Find where the given text appears and provide that cell's center as (x, y) coordinate. 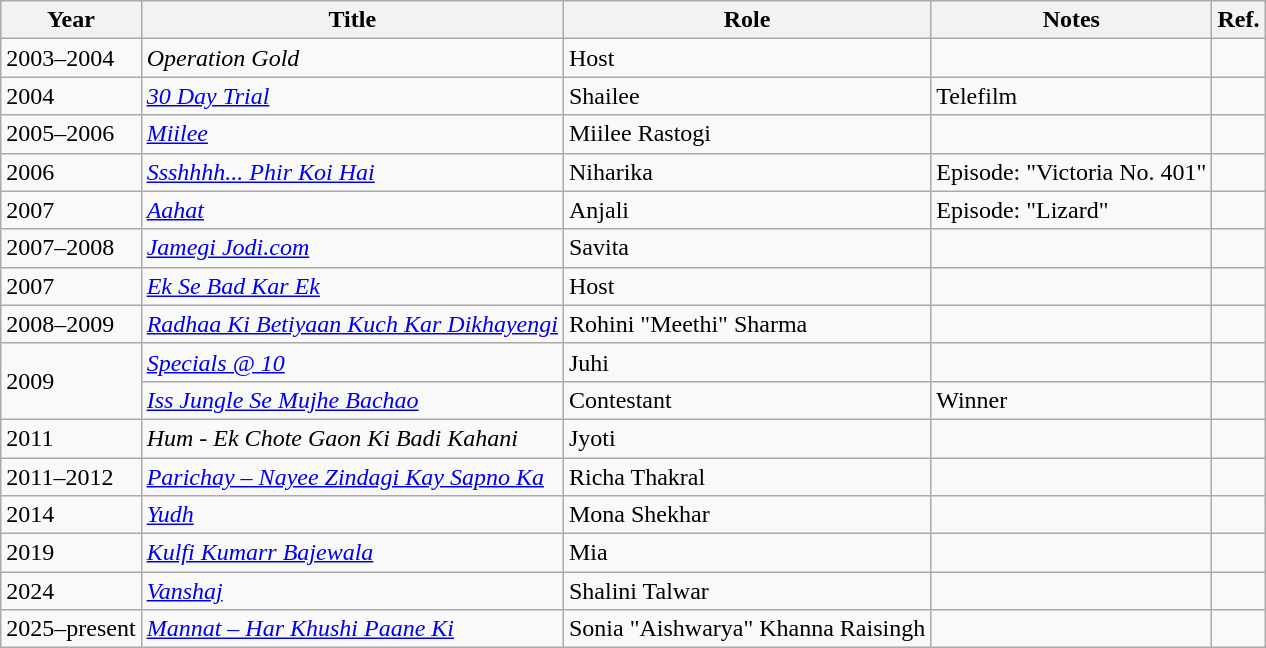
Ssshhhh... Phir Koi Hai (352, 172)
Shalini Talwar (746, 591)
2004 (71, 96)
Parichay – Nayee Zindagi Kay Sapno Ka (352, 477)
Niharika (746, 172)
Mia (746, 553)
Year (71, 20)
Role (746, 20)
Hum - Ek Chote Gaon Ki Badi Kahani (352, 438)
Rohini "Meethi" Sharma (746, 324)
2025–present (71, 629)
30 Day Trial (352, 96)
Mannat – Har Khushi Paane Ki (352, 629)
2014 (71, 515)
Aahat (352, 210)
Radhaa Ki Betiyaan Kuch Kar Dikhayengi (352, 324)
Anjali (746, 210)
Episode: "Victoria No. 401" (1072, 172)
2019 (71, 553)
2011 (71, 438)
2003–2004 (71, 58)
Richa Thakral (746, 477)
Iss Jungle Se Mujhe Bachao (352, 400)
Kulfi Kumarr Bajewala (352, 553)
Miilee (352, 134)
Contestant (746, 400)
Savita (746, 248)
2009 (71, 381)
Telefilm (1072, 96)
Specials @ 10 (352, 362)
Shailee (746, 96)
2008–2009 (71, 324)
Notes (1072, 20)
Winner (1072, 400)
Episode: "Lizard" (1072, 210)
Vanshaj (352, 591)
Ek Se Bad Kar Ek (352, 286)
Mona Shekhar (746, 515)
2011–2012 (71, 477)
Juhi (746, 362)
2024 (71, 591)
Miilee Rastogi (746, 134)
Jyoti (746, 438)
Title (352, 20)
2006 (71, 172)
2005–2006 (71, 134)
Jamegi Jodi.com (352, 248)
Ref. (1238, 20)
Yudh (352, 515)
Operation Gold (352, 58)
2007–2008 (71, 248)
Sonia "Aishwarya" Khanna Raisingh (746, 629)
